Pinpoint the cell where the given text exists, returning its [x, y] midpoint coordinate. 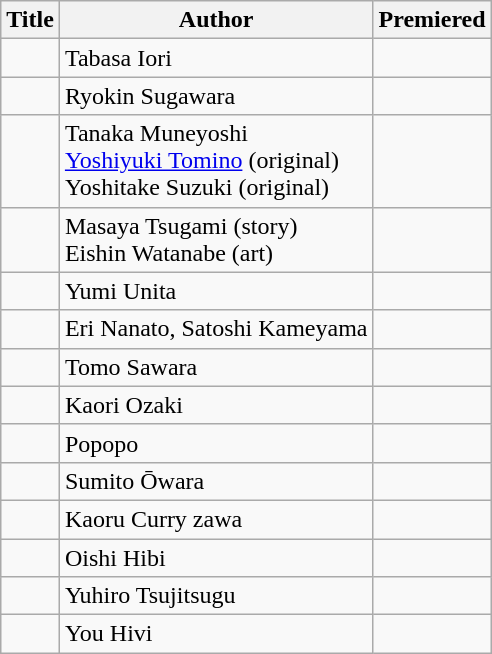
Yumi Unita [216, 291]
Kaoru Curry zawa [216, 519]
Ryokin Sugawara [216, 96]
Kaori Ozaki [216, 405]
Yuhiro Tsujitsugu [216, 596]
Tanaka MuneyoshiYoshiyuki Tomino (original)Yoshitake Suzuki (original) [216, 161]
Author [216, 20]
Masaya Tsugami (story)Eishin Watanabe (art) [216, 240]
Sumito Ōwara [216, 481]
Popopo [216, 443]
Eri Nanato, Satoshi Kameyama [216, 329]
Tomo Sawara [216, 367]
Title [30, 20]
You Hivi [216, 634]
Premiered [432, 20]
Oishi Hibi [216, 557]
Tabasa Iori [216, 58]
